Output the (X, Y) coordinate of the center of the cell containing the given text.  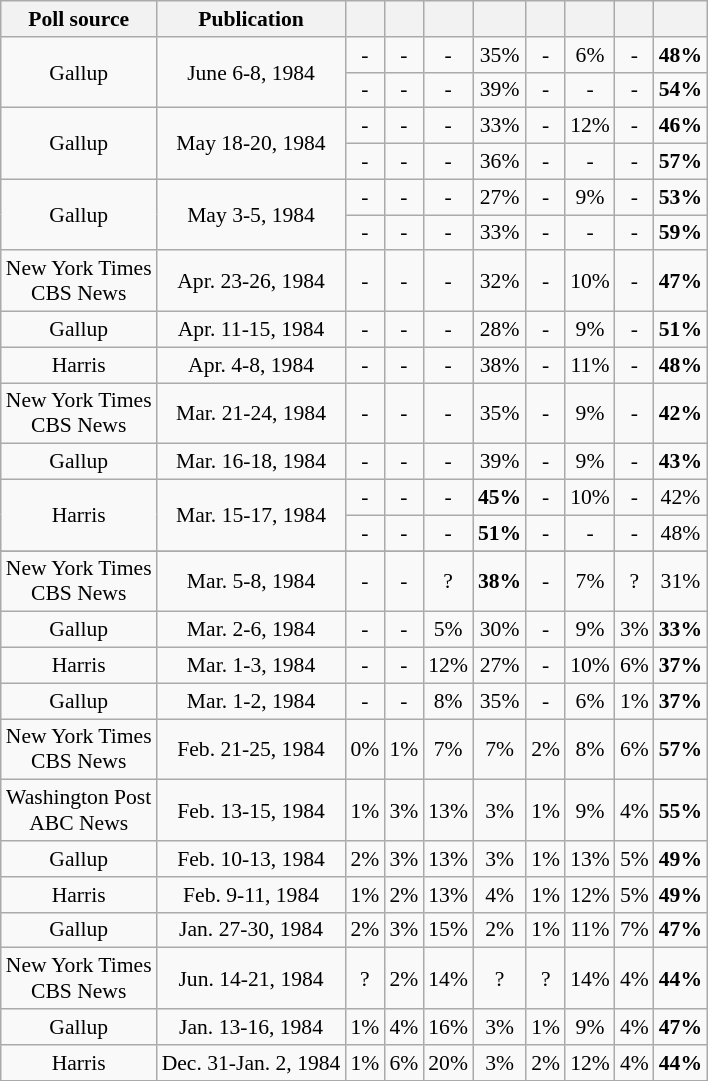
43% (680, 462)
0% (364, 750)
Mar. 21-24, 1984 (252, 414)
Jan. 13-16, 1984 (252, 1027)
32% (500, 282)
Mar. 15-17, 1984 (252, 516)
16% (448, 1027)
20% (448, 1063)
Poll source (79, 19)
Publication (252, 19)
15% (448, 930)
Feb. 21-25, 1984 (252, 750)
30% (500, 630)
Mar. 2-6, 1984 (252, 630)
Mar. 1-3, 1984 (252, 666)
46% (680, 126)
28% (500, 330)
Mar. 1-2, 1984 (252, 701)
Feb. 9-11, 1984 (252, 895)
31% (680, 582)
59% (680, 233)
Apr. 11-15, 1984 (252, 330)
May 3-5, 1984 (252, 214)
Mar. 16-18, 1984 (252, 462)
Apr. 23-26, 1984 (252, 282)
Feb. 13-15, 1984 (252, 810)
55% (680, 810)
Jan. 27-30, 1984 (252, 930)
Feb. 10-13, 1984 (252, 859)
Apr. 4-8, 1984 (252, 365)
Jun. 14-21, 1984 (252, 978)
May 18-20, 1984 (252, 144)
54% (680, 90)
Mar. 5-8, 1984 (252, 582)
36% (500, 162)
53% (680, 197)
Washington PostABC News (79, 810)
45% (500, 498)
Dec. 31-Jan. 2, 1984 (252, 1063)
June 6-8, 1984 (252, 72)
